Extract the (X, Y) coordinate from the center of the cell holding the provided text.  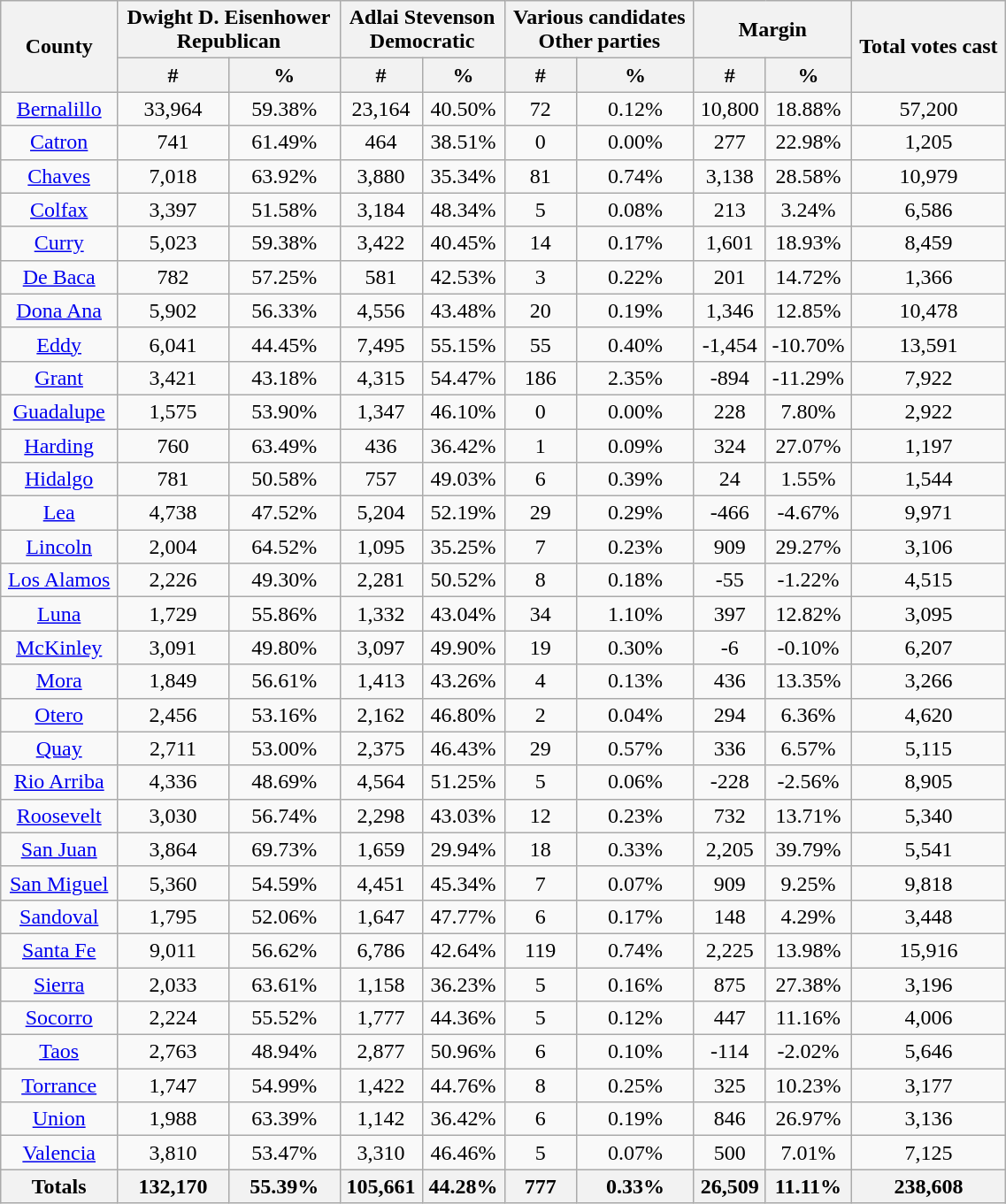
10.23% (809, 1085)
Guadalupe (59, 411)
38.51% (464, 142)
-228 (729, 782)
324 (729, 445)
9.25% (809, 883)
43.26% (464, 681)
5,541 (929, 849)
1,205 (929, 142)
3,106 (929, 547)
5,023 (173, 243)
49.03% (464, 479)
52.06% (284, 916)
2,224 (173, 1018)
4,515 (929, 580)
48.94% (284, 1052)
0.16% (635, 985)
1,332 (380, 614)
Margin (772, 30)
Mora (59, 681)
40.50% (464, 109)
1,413 (380, 681)
19 (540, 648)
2,375 (380, 748)
1,988 (173, 1119)
3,136 (929, 1119)
5,204 (380, 513)
0.40% (635, 344)
2,162 (380, 715)
3,421 (173, 378)
0.10% (635, 1052)
0.06% (635, 782)
3,030 (173, 816)
2,205 (729, 849)
4,451 (380, 883)
Otero (59, 715)
43.18% (284, 378)
40.45% (464, 243)
3,184 (380, 210)
-2.56% (809, 782)
50.58% (284, 479)
3,810 (173, 1153)
57,200 (929, 109)
47.52% (284, 513)
3,196 (929, 985)
Various candidatesOther parties (599, 30)
29.94% (464, 849)
Rio Arriba (59, 782)
0.09% (635, 445)
18.93% (809, 243)
Sierra (59, 985)
6.36% (809, 715)
49.80% (284, 648)
1,647 (380, 916)
-11.29% (809, 378)
56.61% (284, 681)
5,902 (173, 311)
50.96% (464, 1052)
7,125 (929, 1153)
10,979 (929, 176)
581 (380, 277)
782 (173, 277)
64.52% (284, 547)
Colfax (59, 210)
3,095 (929, 614)
5,646 (929, 1052)
3.24% (809, 210)
56.62% (284, 950)
8,905 (929, 782)
1,095 (380, 547)
-55 (729, 580)
781 (173, 479)
2,711 (173, 748)
56.33% (284, 311)
27.38% (809, 985)
44.28% (464, 1186)
2,456 (173, 715)
1,849 (173, 681)
0.29% (635, 513)
4,564 (380, 782)
9,011 (173, 950)
Luna (59, 614)
3,422 (380, 243)
42.64% (464, 950)
0.57% (635, 748)
3,880 (380, 176)
26.97% (809, 1119)
7,495 (380, 344)
28.58% (809, 176)
51.58% (284, 210)
13.98% (809, 950)
11.11% (809, 1186)
63.49% (284, 445)
49.90% (464, 648)
27.07% (809, 445)
Union (59, 1119)
-6 (729, 648)
29.27% (809, 547)
1,659 (380, 849)
Dona Ana (59, 311)
1,197 (929, 445)
Dwight D. EisenhowerRepublican (229, 30)
3,397 (173, 210)
23,164 (380, 109)
81 (540, 176)
Quay (59, 748)
5,115 (929, 748)
54.47% (464, 378)
9,971 (929, 513)
0.18% (635, 580)
7,018 (173, 176)
13.35% (809, 681)
447 (729, 1018)
Curry (59, 243)
Chaves (59, 176)
-4.67% (809, 513)
1,544 (929, 479)
53.47% (284, 1153)
36.23% (464, 985)
55.39% (284, 1186)
2,225 (729, 950)
11.16% (809, 1018)
6,586 (929, 210)
San Juan (59, 849)
1,158 (380, 985)
119 (540, 950)
4 (540, 681)
54.59% (284, 883)
1.10% (635, 614)
46.10% (464, 411)
26,509 (729, 1186)
33,964 (173, 109)
55 (540, 344)
1,747 (173, 1085)
777 (540, 1186)
53.16% (284, 715)
24 (729, 479)
43.03% (464, 816)
54.99% (284, 1085)
1,347 (380, 411)
Torrance (59, 1085)
43.04% (464, 614)
Harding (59, 445)
4,336 (173, 782)
3,138 (729, 176)
-1,454 (729, 344)
-2.02% (809, 1052)
2,226 (173, 580)
1 (540, 445)
4,620 (929, 715)
-0.10% (809, 648)
2,298 (380, 816)
Bernalillo (59, 109)
105,661 (380, 1186)
7.80% (809, 411)
0.04% (635, 715)
4,556 (380, 311)
0.22% (635, 277)
63.61% (284, 985)
69.73% (284, 849)
47.77% (464, 916)
44.45% (284, 344)
2 (540, 715)
0.25% (635, 1085)
46.43% (464, 748)
34 (540, 614)
35.25% (464, 547)
48.34% (464, 210)
Valencia (59, 1153)
12.82% (809, 614)
0.08% (635, 210)
8,459 (929, 243)
Hidalgo (59, 479)
277 (729, 142)
35.34% (464, 176)
3,448 (929, 916)
Grant (59, 378)
148 (729, 916)
1,777 (380, 1018)
County (59, 46)
2,033 (173, 985)
McKinley (59, 648)
San Miguel (59, 883)
0.13% (635, 681)
3,310 (380, 1153)
3,097 (380, 648)
Eddy (59, 344)
44.76% (464, 1085)
397 (729, 614)
13.71% (809, 816)
4,006 (929, 1018)
3,266 (929, 681)
Lea (59, 513)
846 (729, 1119)
57.25% (284, 277)
7,922 (929, 378)
12 (540, 816)
1,601 (729, 243)
6.57% (809, 748)
42.53% (464, 277)
-466 (729, 513)
732 (729, 816)
6,207 (929, 648)
7.01% (809, 1153)
Socorro (59, 1018)
1,142 (380, 1119)
55.86% (284, 614)
Catron (59, 142)
Lincoln (59, 547)
2,004 (173, 547)
63.92% (284, 176)
1,795 (173, 916)
757 (380, 479)
20 (540, 311)
1.55% (809, 479)
12.85% (809, 311)
Total votes cast (929, 46)
464 (380, 142)
760 (173, 445)
Santa Fe (59, 950)
2,281 (380, 580)
2,877 (380, 1052)
-114 (729, 1052)
186 (540, 378)
3 (540, 277)
Totals (59, 1186)
2,922 (929, 411)
22.98% (809, 142)
1,366 (929, 277)
1,729 (173, 614)
48.69% (284, 782)
294 (729, 715)
44.36% (464, 1018)
49.30% (284, 580)
-894 (729, 378)
5,360 (173, 883)
43.48% (464, 311)
0.30% (635, 648)
46.80% (464, 715)
Sandoval (59, 916)
6,041 (173, 344)
3,177 (929, 1085)
55.52% (284, 1018)
325 (729, 1085)
1,346 (729, 311)
Roosevelt (59, 816)
Los Alamos (59, 580)
18.88% (809, 109)
3,864 (173, 849)
61.49% (284, 142)
63.39% (284, 1119)
0.39% (635, 479)
39.79% (809, 849)
72 (540, 109)
875 (729, 985)
46.46% (464, 1153)
4,738 (173, 513)
52.19% (464, 513)
53.90% (284, 411)
13,591 (929, 344)
1,422 (380, 1085)
Taos (59, 1052)
336 (729, 748)
-10.70% (809, 344)
15,916 (929, 950)
4.29% (809, 916)
5,340 (929, 816)
238,608 (929, 1186)
10,800 (729, 109)
741 (173, 142)
4,315 (380, 378)
1,575 (173, 411)
3,091 (173, 648)
De Baca (59, 277)
18 (540, 849)
10,478 (929, 311)
51.25% (464, 782)
2,763 (173, 1052)
56.74% (284, 816)
6,786 (380, 950)
500 (729, 1153)
14.72% (809, 277)
2.35% (635, 378)
201 (729, 277)
Adlai StevensonDemocratic (422, 30)
55.15% (464, 344)
132,170 (173, 1186)
213 (729, 210)
228 (729, 411)
9,818 (929, 883)
50.52% (464, 580)
53.00% (284, 748)
45.34% (464, 883)
14 (540, 243)
-1.22% (809, 580)
